Return [x, y] of the center of cell containing provided text 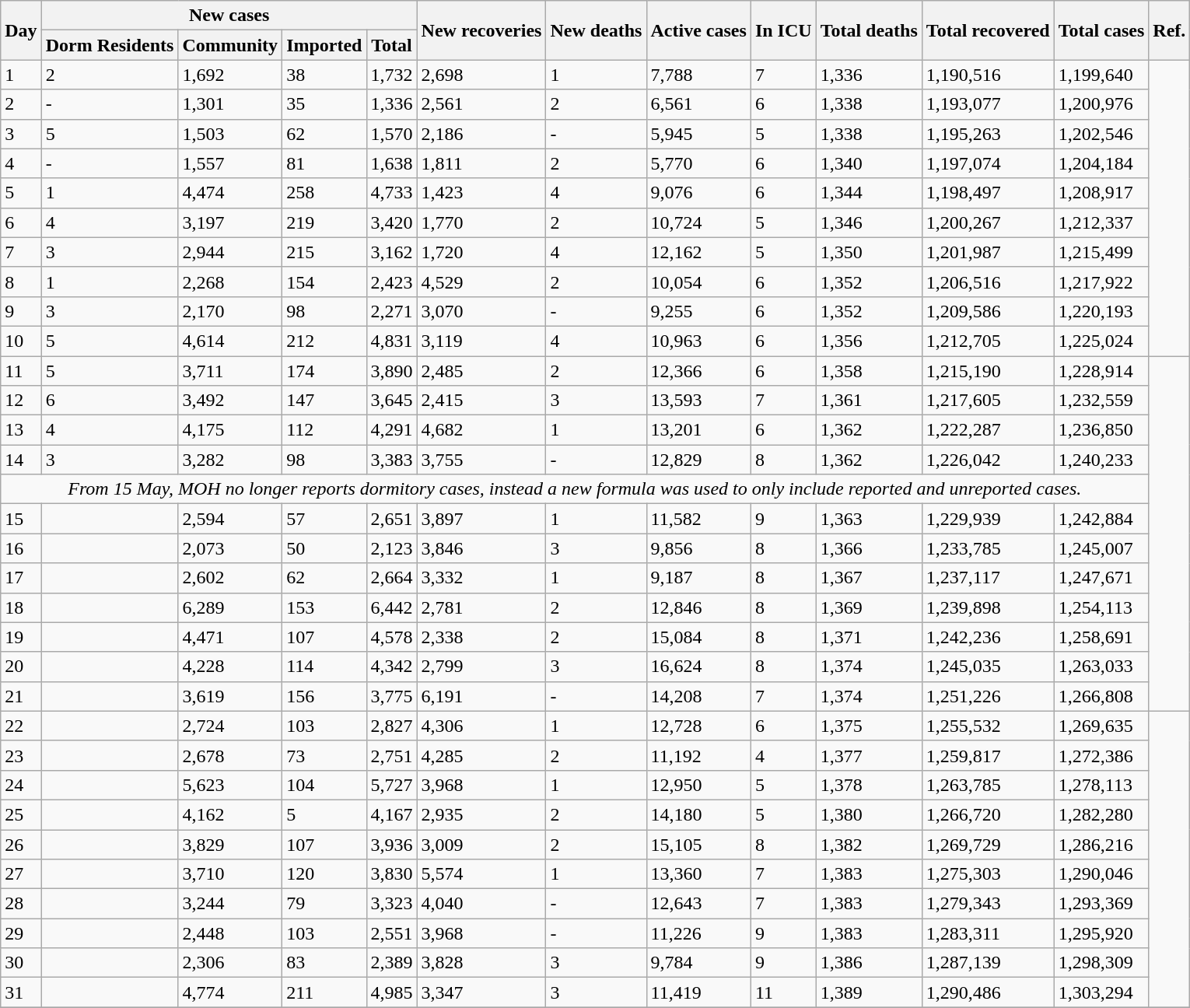
1,195,263 [988, 134]
3,711 [230, 371]
11,582 [698, 519]
9,255 [698, 311]
3,755 [481, 460]
5,945 [698, 134]
3,244 [230, 904]
1,206,516 [988, 282]
1,193,077 [988, 104]
New deaths [596, 30]
1,190,516 [988, 75]
4,985 [392, 992]
120 [324, 874]
In ICU [783, 30]
5,574 [481, 874]
4,306 [481, 726]
212 [324, 341]
13,201 [698, 430]
5,727 [392, 785]
Total recovered [988, 30]
Dorm Residents [110, 45]
3,119 [481, 341]
Active cases [698, 30]
1,254,113 [1101, 607]
2,602 [230, 578]
174 [324, 371]
1,340 [869, 163]
12,846 [698, 607]
2,268 [230, 282]
17 [21, 578]
12,366 [698, 371]
2,271 [392, 311]
1,237,117 [988, 578]
1,217,922 [1101, 282]
14,208 [698, 696]
2,561 [481, 104]
Imported [324, 45]
11,419 [698, 992]
2,678 [230, 755]
1,269,635 [1101, 726]
79 [324, 904]
9,784 [698, 963]
3,323 [392, 904]
12,829 [698, 460]
1,201,987 [988, 252]
Total deaths [869, 30]
1,215,190 [988, 371]
2,751 [392, 755]
211 [324, 992]
2,799 [481, 667]
9,187 [698, 578]
1,301 [230, 104]
258 [324, 193]
New recoveries [481, 30]
1,367 [869, 578]
1,282,280 [1101, 814]
83 [324, 963]
1,212,337 [1101, 222]
1,233,785 [988, 548]
2,781 [481, 607]
2,170 [230, 311]
1,263,785 [988, 785]
1,423 [481, 193]
1,198,497 [988, 193]
27 [21, 874]
3,710 [230, 874]
219 [324, 222]
Community [230, 45]
15,105 [698, 844]
114 [324, 667]
154 [324, 282]
4,578 [392, 637]
3,282 [230, 460]
13,360 [698, 874]
3,009 [481, 844]
1,212,705 [988, 341]
1,242,884 [1101, 519]
1,356 [869, 341]
6,561 [698, 104]
1,557 [230, 163]
81 [324, 163]
12 [21, 401]
7,788 [698, 75]
1,242,236 [988, 637]
2,944 [230, 252]
1,720 [481, 252]
24 [21, 785]
1,272,386 [1101, 755]
3,332 [481, 578]
2,306 [230, 963]
1,389 [869, 992]
18 [21, 607]
4,167 [392, 814]
29 [21, 933]
1,247,671 [1101, 578]
1,386 [869, 963]
1,692 [230, 75]
1,222,287 [988, 430]
1,290,046 [1101, 874]
Total [392, 45]
2,338 [481, 637]
3,897 [481, 519]
1,279,343 [988, 904]
1,255,532 [988, 726]
1,290,486 [988, 992]
6,191 [481, 696]
4,040 [481, 904]
13 [21, 430]
3,936 [392, 844]
1,732 [392, 75]
12,950 [698, 785]
15,084 [698, 637]
10,054 [698, 282]
2,664 [392, 578]
10,963 [698, 341]
3,890 [392, 371]
6,442 [392, 607]
New cases [229, 16]
1,208,917 [1101, 193]
1,197,074 [988, 163]
2,415 [481, 401]
4,228 [230, 667]
3,829 [230, 844]
1,239,898 [988, 607]
1,266,720 [988, 814]
215 [324, 252]
6,289 [230, 607]
19 [21, 637]
73 [324, 755]
12,643 [698, 904]
3,645 [392, 401]
1,245,035 [988, 667]
2,389 [392, 963]
14,180 [698, 814]
1,269,729 [988, 844]
9,076 [698, 193]
1,344 [869, 193]
Total cases [1101, 30]
1,286,216 [1101, 844]
1,295,920 [1101, 933]
1,378 [869, 785]
1,217,605 [988, 401]
147 [324, 401]
4,162 [230, 814]
1,278,113 [1101, 785]
1,200,267 [988, 222]
4,733 [392, 193]
2,698 [481, 75]
2,423 [392, 282]
Day [21, 30]
1,258,691 [1101, 637]
4,285 [481, 755]
104 [324, 785]
1,503 [230, 134]
21 [21, 696]
1,202,546 [1101, 134]
156 [324, 696]
1,225,024 [1101, 341]
5,623 [230, 785]
1,232,559 [1101, 401]
3,830 [392, 874]
3,070 [481, 311]
1,236,850 [1101, 430]
2,935 [481, 814]
1,358 [869, 371]
30 [21, 963]
From 15 May, MOH no longer reports dormitory cases, instead a new formula was used to only include reported and unreported cases. [575, 489]
4,529 [481, 282]
10 [21, 341]
1,375 [869, 726]
3,197 [230, 222]
3,347 [481, 992]
35 [324, 104]
3,420 [392, 222]
1,275,303 [988, 874]
3,383 [392, 460]
1,220,193 [1101, 311]
38 [324, 75]
1,377 [869, 755]
1,770 [481, 222]
2,551 [392, 933]
1,259,817 [988, 755]
1,266,808 [1101, 696]
13,593 [698, 401]
1,350 [869, 252]
1,226,042 [988, 460]
1,200,976 [1101, 104]
3,846 [481, 548]
28 [21, 904]
1,283,311 [988, 933]
1,346 [869, 222]
1,298,309 [1101, 963]
25 [21, 814]
26 [21, 844]
4,291 [392, 430]
31 [21, 992]
1,361 [869, 401]
4,831 [392, 341]
4,682 [481, 430]
11,192 [698, 755]
14 [21, 460]
16,624 [698, 667]
2,485 [481, 371]
5,770 [698, 163]
1,209,586 [988, 311]
20 [21, 667]
16 [21, 548]
4,342 [392, 667]
2,186 [481, 134]
1,204,184 [1101, 163]
22 [21, 726]
4,175 [230, 430]
12,162 [698, 252]
11,226 [698, 933]
1,570 [392, 134]
1,228,914 [1101, 371]
1,366 [869, 548]
2,073 [230, 548]
1,371 [869, 637]
1,303,294 [1101, 992]
4,774 [230, 992]
50 [324, 548]
3,619 [230, 696]
1,287,139 [988, 963]
Ref. [1170, 30]
2,651 [392, 519]
23 [21, 755]
15 [21, 519]
3,492 [230, 401]
57 [324, 519]
1,251,226 [988, 696]
2,724 [230, 726]
10,724 [698, 222]
3,162 [392, 252]
1,229,939 [988, 519]
1,369 [869, 607]
1,263,033 [1101, 667]
2,448 [230, 933]
1,363 [869, 519]
153 [324, 607]
1,245,007 [1101, 548]
1,199,640 [1101, 75]
1,811 [481, 163]
2,123 [392, 548]
3,775 [392, 696]
1,215,499 [1101, 252]
4,471 [230, 637]
1,382 [869, 844]
9,856 [698, 548]
12,728 [698, 726]
3,828 [481, 963]
112 [324, 430]
2,594 [230, 519]
2,827 [392, 726]
1,240,233 [1101, 460]
4,474 [230, 193]
1,638 [392, 163]
1,380 [869, 814]
4,614 [230, 341]
1,293,369 [1101, 904]
